Locate the cell with the specified text and output its [X, Y] center coordinate. 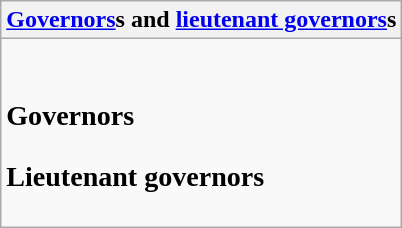
GovernorsLieutenant governors [202, 133]
Governorss and lieutenant governorss [202, 20]
